Identify which cell holds the provided text, then report its [x, y] central coordinate. 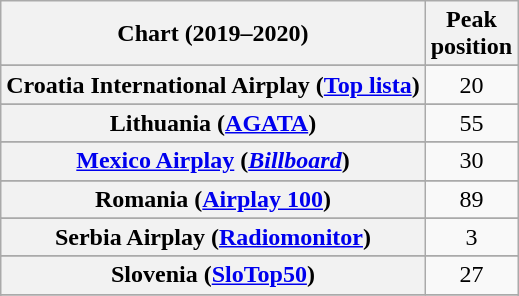
Serbia Airplay (Radiomonitor) [213, 237]
20 [471, 85]
89 [471, 199]
27 [471, 275]
Romania (Airplay 100) [213, 199]
3 [471, 237]
55 [471, 123]
Chart (2019–2020) [213, 34]
Mexico Airplay (Billboard) [213, 161]
30 [471, 161]
Lithuania (AGATA) [213, 123]
Slovenia (SloTop50) [213, 275]
Croatia International Airplay (Top lista) [213, 85]
Peakposition [471, 34]
